Output the (x, y) coordinate of the center of the cell containing the given text.  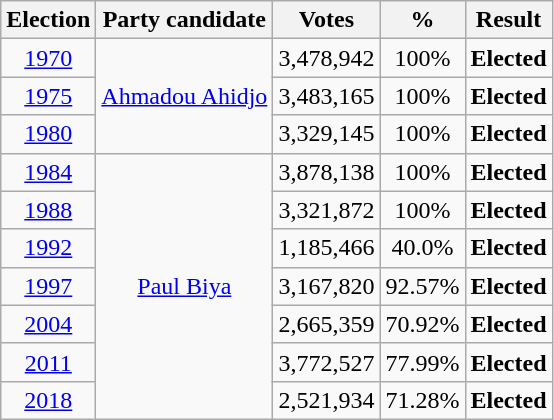
3,878,138 (326, 172)
1,185,466 (326, 248)
1975 (48, 96)
1997 (48, 286)
Votes (326, 20)
3,483,165 (326, 96)
3,478,942 (326, 58)
1988 (48, 210)
1992 (48, 248)
3,772,527 (326, 362)
% (422, 20)
2,665,359 (326, 324)
3,167,820 (326, 286)
71.28% (422, 400)
1970 (48, 58)
40.0% (422, 248)
Election (48, 20)
77.99% (422, 362)
2,521,934 (326, 400)
Result (508, 20)
2011 (48, 362)
Party candidate (184, 20)
3,321,872 (326, 210)
92.57% (422, 286)
2004 (48, 324)
Ahmadou Ahidjo (184, 96)
1980 (48, 134)
1984 (48, 172)
2018 (48, 400)
3,329,145 (326, 134)
70.92% (422, 324)
Paul Biya (184, 286)
